Return the (X, Y) coordinate for the center point of the cell that contains the specified text.  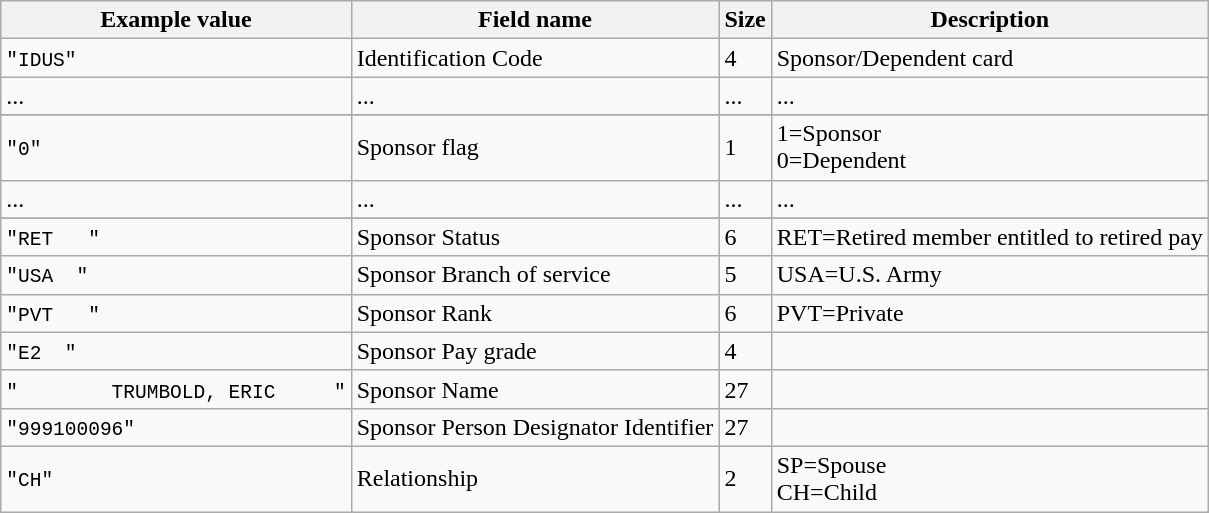
Sponsor Rank (535, 313)
5 (745, 275)
Sponsor Pay grade (535, 351)
RET=Retired member entitled to retired pay (990, 237)
"0" (176, 148)
Sponsor Person Designator Identifier (535, 427)
"USA " (176, 275)
Sponsor/Dependent card (990, 58)
Relationship (535, 478)
Example value (176, 20)
1=Sponsor0=Dependent (990, 148)
Sponsor Status (535, 237)
USA=U.S. Army (990, 275)
SP=SpouseCH=Child (990, 478)
"PVT " (176, 313)
" TRUMBOLD, ERIC " (176, 389)
"999100096" (176, 427)
Field name (535, 20)
Sponsor Branch of service (535, 275)
PVT=Private (990, 313)
2 (745, 478)
1 (745, 148)
"IDUS" (176, 58)
Sponsor flag (535, 148)
Size (745, 20)
"RET " (176, 237)
"E2 " (176, 351)
Description (990, 20)
Sponsor Name (535, 389)
Identification Code (535, 58)
"CH" (176, 478)
